Return [x, y] of the center of cell containing provided text 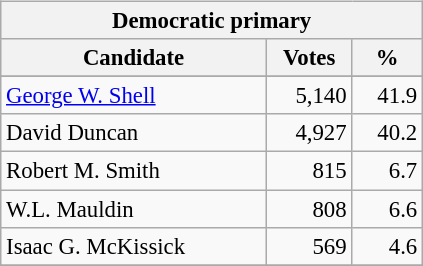
Robert M. Smith [134, 171]
5,140 [309, 96]
4.6 [388, 246]
W.L. Mauldin [134, 209]
4,927 [309, 133]
6.7 [388, 171]
Votes [309, 58]
% [388, 58]
6.6 [388, 209]
808 [309, 209]
40.2 [388, 133]
41.9 [388, 96]
David Duncan [134, 133]
Isaac G. McKissick [134, 246]
815 [309, 171]
569 [309, 246]
Democratic primary [212, 21]
George W. Shell [134, 96]
Candidate [134, 58]
